Detect which cell encompasses the target text, then output its [x, y] center coordinate. 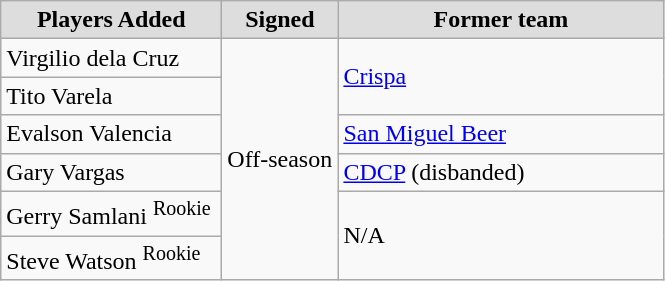
CDCP (disbanded) [501, 172]
Gerry Samlani Rookie [112, 214]
Crispa [501, 77]
N/A [501, 236]
Virgilio dela Cruz [112, 58]
Gary Vargas [112, 172]
Evalson Valencia [112, 134]
Steve Watson Rookie [112, 258]
Players Added [112, 20]
Tito Varela [112, 96]
San Miguel Beer [501, 134]
Former team [501, 20]
Off-season [280, 160]
Signed [280, 20]
